Pinpoint the cell where the given text exists, returning its [x, y] midpoint coordinate. 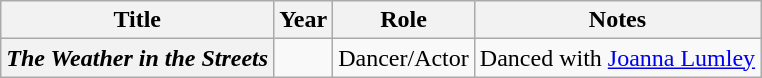
Danced with Joanna Lumley [617, 58]
Dancer/Actor [404, 58]
The Weather in the Streets [138, 58]
Year [304, 20]
Role [404, 20]
Title [138, 20]
Notes [617, 20]
